Determine the [X, Y] coordinate at the center of the cell enclosing the given text.  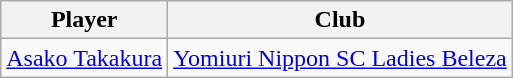
Asako Takakura [84, 58]
Yomiuri Nippon SC Ladies Beleza [340, 58]
Player [84, 20]
Club [340, 20]
